Extract the [x, y] coordinate from the center of the cell holding the provided text.  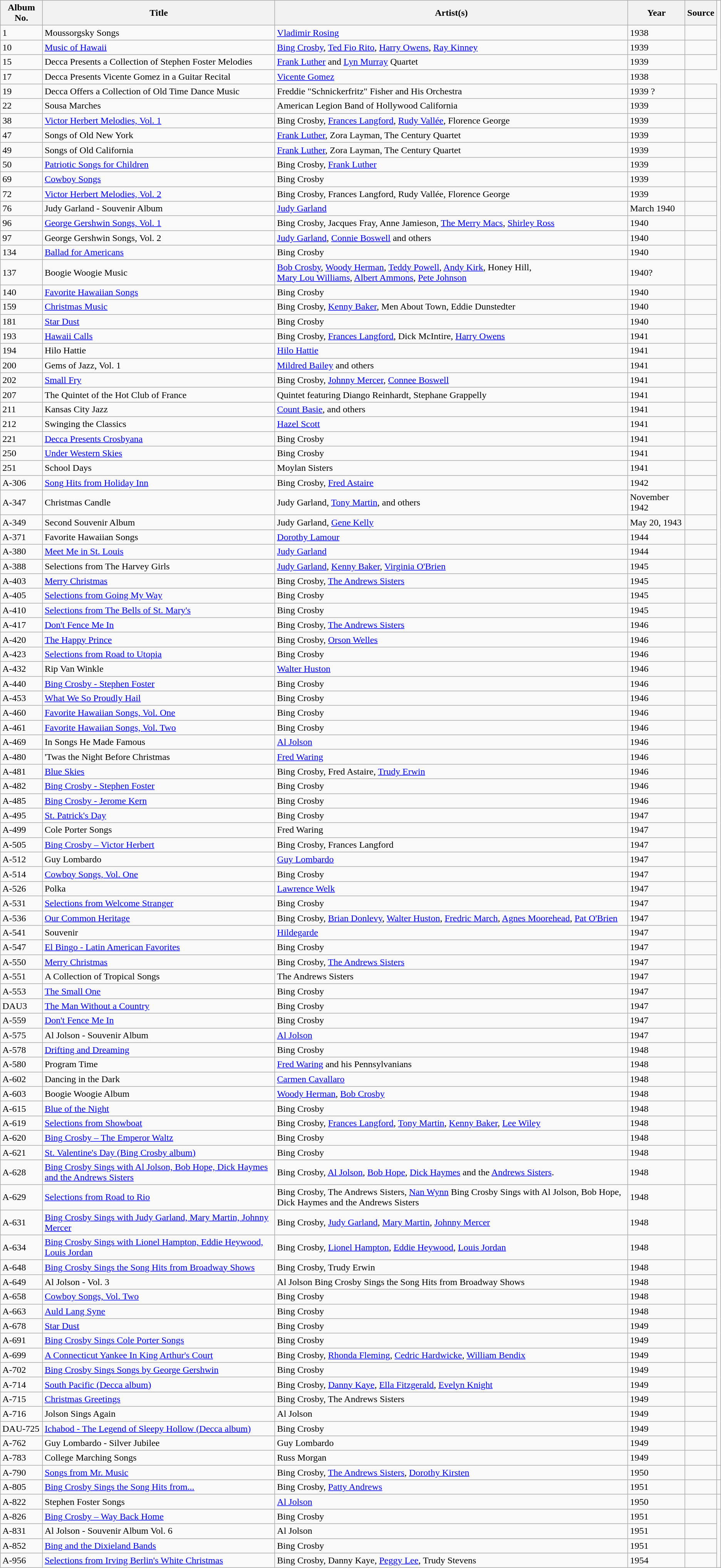
50 [22, 164]
Victor Herbert Melodies, Vol. 2 [159, 194]
A-505 [22, 845]
DAU3 [22, 1006]
Selections from Road to Utopia [159, 654]
Music of Hawaii [159, 47]
69 [22, 179]
Second Souvenir Album [159, 522]
1 [22, 33]
19 [22, 91]
A-790 [22, 1473]
Bing Crosby, Trudy Erwin [451, 1267]
Decca Presents Vicente Gomez in a Guitar Recital [159, 77]
Judy Garland, Connie Boswell and others [451, 238]
Artist(s) [451, 13]
A-619 [22, 1123]
Mildred Bailey and others [451, 365]
Songs of Old New York [159, 135]
A-699 [22, 1355]
Bing Crosby, Danny Kaye, Ella Fitzgerald, Evelyn Knight [451, 1384]
College Marching Songs [159, 1458]
Judy Garland, Gene Kelly [451, 522]
Judy Garland, Tony Martin, and others [451, 503]
Favorite Hawaiian Songs, Vol. Two [159, 728]
181 [22, 321]
Al Jolson Bing Crosby Sings the Song Hits from Broadway Shows [451, 1282]
Selections from The Bells of St. Mary's [159, 610]
The Man Without a Country [159, 1006]
A-631 [22, 1223]
In Songs He Made Famous [159, 742]
Bing Crosby – Way Back Home [159, 1516]
96 [22, 223]
Selections from Showboat [159, 1123]
38 [22, 120]
A-620 [22, 1138]
The Happy Prince [159, 639]
Bing Crosby – The Emperor Waltz [159, 1138]
Fred Waring and his Pennsylvanians [451, 1064]
251 [22, 468]
Bing Crosby, Rhonda Fleming, Cedric Hardwicke, William Bendix [451, 1355]
Christmas Greetings [159, 1399]
Program Time [159, 1064]
Hawaii Calls [159, 336]
Selections from Welcome Stranger [159, 903]
Judy Garland, Kenny Baker, Virginia O'Brien [451, 566]
134 [22, 253]
Cowboy Songs, Vol. One [159, 874]
A-417 [22, 625]
A-551 [22, 977]
Al Jolson - Souvenir Album [159, 1035]
Quintet featuring Diango Reinhardt, Stephane Grappelly [451, 395]
What We So Proudly Hail [159, 698]
140 [22, 292]
1940? [656, 273]
A Connecticut Yankee In King Arthur's Court [159, 1355]
A-388 [22, 566]
A-716 [22, 1414]
Ichabod - The Legend of Sleepy Hollow (Decca album) [159, 1429]
A-602 [22, 1079]
Bing Crosby Sings Songs by George Gershwin [159, 1370]
47 [22, 135]
A-526 [22, 889]
A-634 [22, 1247]
Christmas Candle [159, 503]
A-715 [22, 1399]
Our Common Heritage [159, 918]
A-648 [22, 1267]
A-956 [22, 1560]
Freddie "Schnickerfritz" Fisher and His Orchestra [451, 91]
Year [656, 13]
Bing Crosby, Lionel Hampton, Eddie Heywood, Louis Jordan [451, 1247]
Blue of the Night [159, 1108]
Frank Luther and Lyn Murray Quartet [451, 62]
Rip Van Winkle [159, 669]
212 [22, 424]
A-822 [22, 1502]
A-553 [22, 991]
Bing Crosby - Jerome Kern [159, 801]
Al Jolson - Souvenir Album Vol. 6 [159, 1531]
Bing Crosby Sings the Song Hits from Broadway Shows [159, 1267]
Al Jolson - Vol. 3 [159, 1282]
Bing Crosby, Jacques Fray, Anne Jamieson, The Merry Macs, Shirley Ross [451, 223]
A-460 [22, 713]
Boogie Woogie Album [159, 1094]
Decca Offers a Collection of Old Time Dance Music [159, 91]
Meet Me in St. Louis [159, 552]
A-347 [22, 503]
72 [22, 194]
Cole Porter Songs [159, 830]
Moylan Sisters [451, 468]
A-615 [22, 1108]
A-541 [22, 933]
A-714 [22, 1384]
American Legion Band of Hollywood California [451, 106]
A-852 [22, 1546]
Bing Crosby, Fred Astaire, Trudy Erwin [451, 771]
Small Fry [159, 380]
Count Basie, and others [451, 409]
St. Valentine's Day (Bing Crosby album) [159, 1152]
137 [22, 273]
Jolson Sings Again [159, 1414]
South Pacific (Decca album) [159, 1384]
El Bingo - Latin American Favorites [159, 947]
Selections from The Harvey Girls [159, 566]
Under Western Skies [159, 453]
Bing Crosby Sings Cole Porter Songs [159, 1340]
A-550 [22, 962]
Russ Morgan [451, 1458]
Sousa Marches [159, 106]
207 [22, 395]
Bing Crosby Sings with Judy Garland, Mary Martin, Johnny Mercer [159, 1223]
Bing Crosby, Danny Kaye, Peggy Lee, Trudy Stevens [451, 1560]
Cowboy Songs [159, 179]
A-482 [22, 786]
A-547 [22, 947]
'Twas the Night Before Christmas [159, 757]
Walter Huston [451, 669]
A-783 [22, 1458]
A-420 [22, 639]
Hazel Scott [451, 424]
Bing Crosby, The Andrews Sisters, Nan Wynn Bing Crosby Sings with Al Jolson, Bob Hope, Dick Haymes and the Andrews Sisters [451, 1197]
A-410 [22, 610]
97 [22, 238]
The Quintet of the Hot Club of France [159, 395]
A-512 [22, 859]
Moussorgsky Songs [159, 33]
A-423 [22, 654]
A-440 [22, 683]
Ballad for Americans [159, 253]
A-658 [22, 1297]
A-499 [22, 830]
Bing Crosby Sings with Lionel Hampton, Eddie Heywood, Louis Jordan [159, 1247]
November 1942 [656, 503]
Boogie Woogie Music [159, 273]
Gems of Jazz, Vol. 1 [159, 365]
Guy Lombardo - Silver Jubilee [159, 1443]
A-485 [22, 801]
76 [22, 209]
A-461 [22, 728]
A-678 [22, 1326]
A-403 [22, 581]
Bing Crosby, Frank Luther [451, 164]
Favorite Hawaiian Songs, Vol. One [159, 713]
Bing Crosby, The Andrews Sisters, Dorothy Kirsten [451, 1473]
Bing Crosby – Victor Herbert [159, 845]
A-831 [22, 1531]
22 [22, 106]
221 [22, 438]
A-480 [22, 757]
A-649 [22, 1282]
George Gershwin Songs, Vol. 2 [159, 238]
Bing Crosby, Kenny Baker, Men About Town, Eddie Dunstedter [451, 307]
Blue Skies [159, 771]
A-575 [22, 1035]
Bing Crosby, Judy Garland, Mary Martin, Johnny Mercer [451, 1223]
Bing Crosby, Frances Langford, Dick McIntire, Harry Owens [451, 336]
A-603 [22, 1094]
Bob Crosby, Woody Herman, Teddy Powell, Andy Kirk, Honey Hill, Mary Lou Williams, Albert Ammons, Pete Johnson [451, 273]
Bing Crosby, Orson Welles [451, 639]
Selections from Going My Way [159, 596]
Songs of Old California [159, 150]
Kansas City Jazz [159, 409]
A-628 [22, 1173]
1954 [656, 1560]
Song Hits from Holiday Inn [159, 483]
A-702 [22, 1370]
202 [22, 380]
A Collection of Tropical Songs [159, 977]
250 [22, 453]
Bing Crosby, Al Jolson, Bob Hope, Dick Haymes and the Andrews Sisters. [451, 1173]
St. Patrick's Day [159, 815]
A-469 [22, 742]
A-432 [22, 669]
211 [22, 409]
Bing Crosby, Frances Langford, Tony Martin, Kenny Baker, Lee Wiley [451, 1123]
Christmas Music [159, 307]
Bing Crosby, Fred Astaire [451, 483]
Auld Lang Syne [159, 1311]
Stephen Foster Songs [159, 1502]
194 [22, 351]
Patriotic Songs for Children [159, 164]
Selections from Road to Rio [159, 1197]
Bing Crosby Sings the Song Hits from... [159, 1487]
Woody Herman, Bob Crosby [451, 1094]
200 [22, 365]
Source [701, 13]
Polka [159, 889]
A-580 [22, 1064]
The Small One [159, 991]
Drifting and Dreaming [159, 1050]
A-495 [22, 815]
School Days [159, 468]
Judy Garland - Souvenir Album [159, 209]
A-514 [22, 874]
Bing Crosby Sings with Al Jolson, Bob Hope, Dick Haymes and the Andrews Sisters [159, 1173]
Dorothy Lamour [451, 537]
A-663 [22, 1311]
A-481 [22, 771]
49 [22, 150]
Lawrence Welk [451, 889]
DAU-725 [22, 1429]
The Andrews Sisters [451, 977]
A-762 [22, 1443]
Decca Presents Crosbyana [159, 438]
17 [22, 77]
Dancing in the Dark [159, 1079]
Bing Crosby, Frances Langford [451, 845]
A-805 [22, 1487]
10 [22, 47]
1939 ? [656, 91]
A-453 [22, 698]
Carmen Cavallaro [451, 1079]
A-349 [22, 522]
A-621 [22, 1152]
Bing and the Dixieland Bands [159, 1546]
Album No. [22, 13]
Vladimir Rosing [451, 33]
A-380 [22, 552]
Hildegarde [451, 933]
Decca Presents a Collection of Stephen Foster Melodies [159, 62]
193 [22, 336]
Vicente Gomez [451, 77]
Cowboy Songs, Vol. Two [159, 1297]
A-559 [22, 1021]
A-371 [22, 537]
A-536 [22, 918]
Victor Herbert Melodies, Vol. 1 [159, 120]
Title [159, 13]
Swinging the Classics [159, 424]
Bing Crosby, Brian Donlevy, Walter Huston, Fredric March, Agnes Moorehead, Pat O'Brien [451, 918]
Bing Crosby, Johnny Mercer, Connee Boswell [451, 380]
A-826 [22, 1516]
Songs from Mr. Music [159, 1473]
15 [22, 62]
George Gershwin Songs, Vol. 1 [159, 223]
A-531 [22, 903]
Bing Crosby, Patty Andrews [451, 1487]
159 [22, 307]
Souvenir [159, 933]
A-629 [22, 1197]
A-306 [22, 483]
March 1940 [656, 209]
A-578 [22, 1050]
A-405 [22, 596]
A-691 [22, 1340]
1942 [656, 483]
May 20, 1943 [656, 522]
Selections from Irving Berlin's White Christmas [159, 1560]
Bing Crosby, Ted Fio Rito, Harry Owens, Ray Kinney [451, 47]
